Return the (x, y) coordinate for the center point of the cell that contains the specified text.  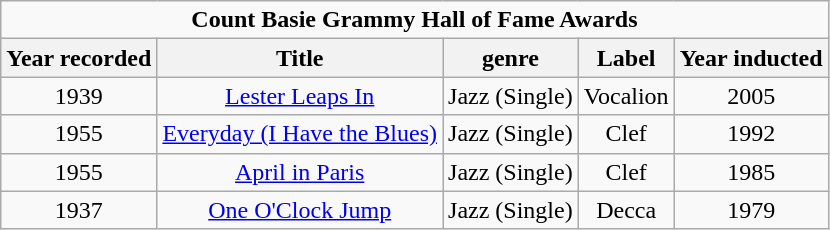
Year recorded (79, 58)
Lester Leaps In (300, 96)
Decca (626, 210)
April in Paris (300, 172)
Vocalion (626, 96)
1937 (79, 210)
Everyday (I Have the Blues) (300, 134)
1979 (751, 210)
1992 (751, 134)
2005 (751, 96)
Label (626, 58)
Year inducted (751, 58)
One O'Clock Jump (300, 210)
1939 (79, 96)
genre (511, 58)
Count Basie Grammy Hall of Fame Awards (414, 20)
Title (300, 58)
1985 (751, 172)
